Output the (x, y) coordinate of the center of the cell containing the given text.  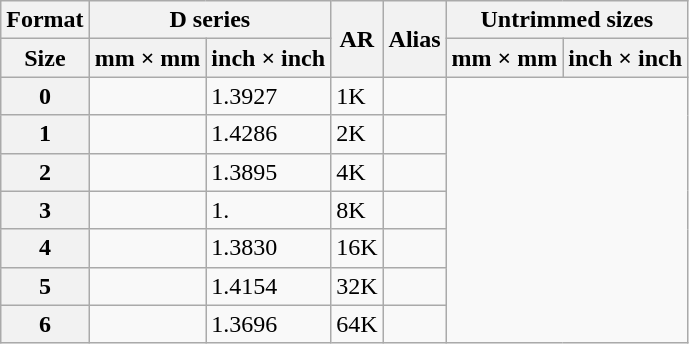
64K (357, 324)
Alias (414, 39)
D series (210, 20)
1.3696 (268, 324)
1 (45, 134)
Size (45, 58)
4 (45, 248)
8K (357, 210)
2K (357, 134)
1.3927 (268, 96)
0 (45, 96)
AR (357, 39)
1K (357, 96)
1.3830 (268, 248)
6 (45, 324)
2 (45, 172)
4K (357, 172)
1. (268, 210)
16K (357, 248)
32K (357, 286)
Format (45, 20)
1.4154 (268, 286)
3 (45, 210)
1.4286 (268, 134)
5 (45, 286)
Untrimmed sizes (567, 20)
1.3895 (268, 172)
